Detect which cell encompasses the target text, then output its (X, Y) center coordinate. 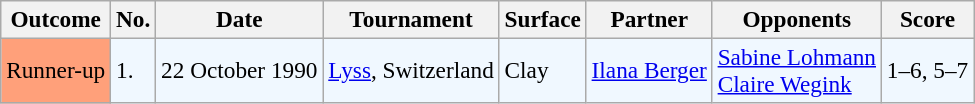
1–6, 5–7 (927, 70)
22 October 1990 (240, 70)
Clay (542, 70)
Sabine Lohmann Claire Wegink (796, 70)
No. (134, 19)
Lyss, Switzerland (411, 70)
Runner-up (56, 70)
Score (927, 19)
1. (134, 70)
Surface (542, 19)
Partner (649, 19)
Opponents (796, 19)
Date (240, 19)
Tournament (411, 19)
Outcome (56, 19)
Ilana Berger (649, 70)
